Detect which cell encompasses the target text, then output its (x, y) center coordinate. 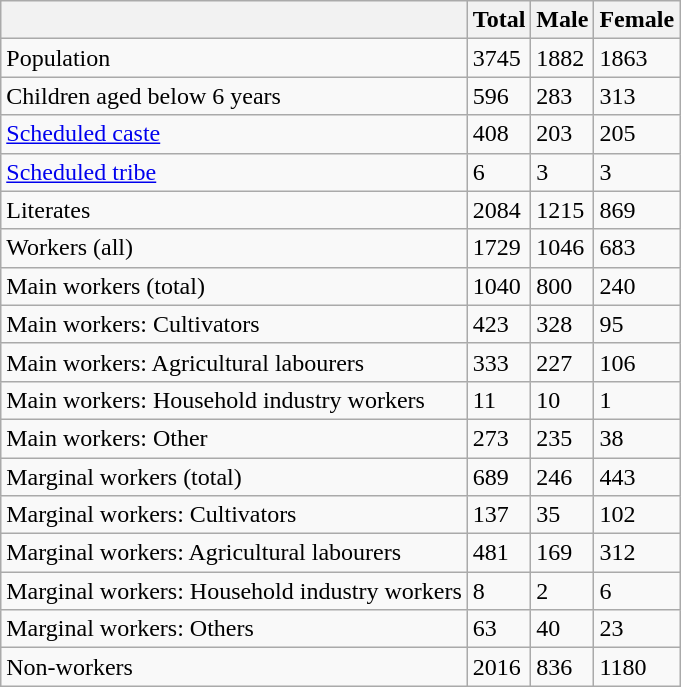
596 (499, 96)
169 (562, 553)
Main workers (total) (234, 286)
273 (499, 438)
Population (234, 58)
23 (637, 629)
312 (637, 553)
689 (499, 477)
800 (562, 286)
1 (637, 400)
Main workers: Household industry workers (234, 400)
1180 (637, 667)
Children aged below 6 years (234, 96)
Main workers: Cultivators (234, 324)
1040 (499, 286)
Workers (all) (234, 248)
203 (562, 134)
Main workers: Other (234, 438)
836 (562, 667)
333 (499, 362)
Marginal workers: Cultivators (234, 515)
408 (499, 134)
Marginal workers: Household industry workers (234, 591)
Main workers: Agricultural labourers (234, 362)
1882 (562, 58)
Female (637, 20)
Scheduled caste (234, 134)
Marginal workers (total) (234, 477)
313 (637, 96)
240 (637, 286)
Scheduled tribe (234, 172)
35 (562, 515)
8 (499, 591)
11 (499, 400)
205 (637, 134)
328 (562, 324)
683 (637, 248)
Marginal workers: Others (234, 629)
102 (637, 515)
2084 (499, 210)
1863 (637, 58)
Marginal workers: Agricultural labourers (234, 553)
227 (562, 362)
443 (637, 477)
3745 (499, 58)
Non-workers (234, 667)
423 (499, 324)
Literates (234, 210)
283 (562, 96)
Total (499, 20)
137 (499, 515)
63 (499, 629)
1729 (499, 248)
38 (637, 438)
869 (637, 210)
10 (562, 400)
Male (562, 20)
2 (562, 591)
1046 (562, 248)
1215 (562, 210)
246 (562, 477)
481 (499, 553)
235 (562, 438)
95 (637, 324)
40 (562, 629)
106 (637, 362)
2016 (499, 667)
